Find where the given text appears and provide that cell's center as (X, Y) coordinate. 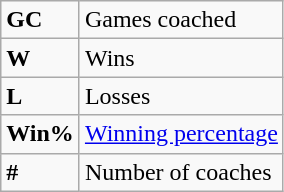
L (40, 96)
Wins (181, 58)
W (40, 58)
Games coached (181, 20)
Number of coaches (181, 172)
Winning percentage (181, 134)
Win% (40, 134)
GC (40, 20)
# (40, 172)
Losses (181, 96)
